Scan for the cell matching the given text and deliver its (x, y) coordinate at center. 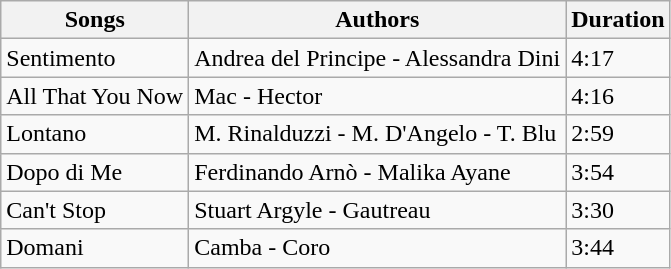
4:17 (618, 58)
Lontano (95, 134)
Duration (618, 20)
M. Rinalduzzi - M. D'Angelo - T. Blu (378, 134)
2:59 (618, 134)
Sentimento (95, 58)
3:44 (618, 248)
Can't Stop (95, 210)
4:16 (618, 96)
Ferdinando Arnò - Malika Ayane (378, 172)
Camba - Coro (378, 248)
Songs (95, 20)
All That You Now (95, 96)
3:30 (618, 210)
Mac - Hector (378, 96)
Dopo di Me (95, 172)
Andrea del Principe - Alessandra Dini (378, 58)
3:54 (618, 172)
Authors (378, 20)
Stuart Argyle - Gautreau (378, 210)
Domani (95, 248)
